Scan for the cell matching the given text and deliver its [X, Y] coordinate at center. 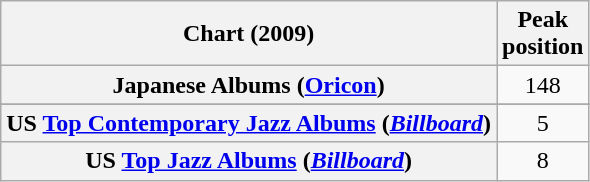
US Top Contemporary Jazz Albums (Billboard) [249, 123]
8 [543, 161]
Peak position [543, 34]
Chart (2009) [249, 34]
Japanese Albums (Oricon) [249, 85]
5 [543, 123]
US Top Jazz Albums (Billboard) [249, 161]
148 [543, 85]
